Identify which cell holds the provided text, then report its [X, Y] central coordinate. 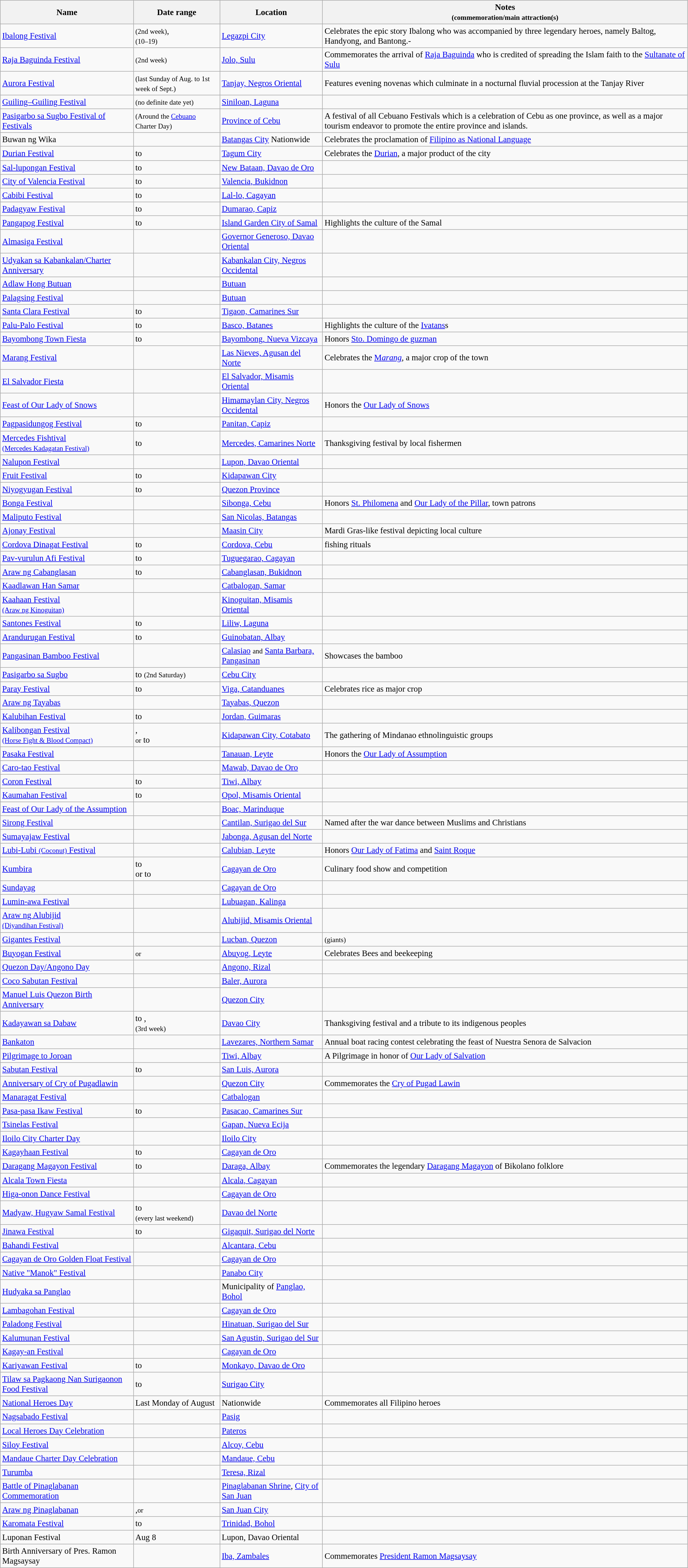
Kabankalan City, Negros Occidental [271, 265]
Pinaglabanan Shrine, City of San Juan [271, 1491]
Pagpasidungog Festival [67, 424]
Lubuagan, Kalinga [271, 902]
El Salvador, Misamis Oriental [271, 381]
Honors Our Lady of Fatima and Saint Roque [505, 850]
Pav-vurulun Afi Festival [67, 558]
Municipality of Panglao, Bohol [271, 1291]
Pilgrimage to Joroan [67, 1056]
New Bataan, Davao de Oro [271, 167]
National Heroes Day [67, 1403]
A Pilgrimage in honor of Our Lady of Salvation [505, 1056]
Celebrates the epic story Ibalong who was accompanied by three legendary heroes, namely Baltog, Handyong, and Bantong.- [505, 36]
Lavezares, Northern Samar [271, 1042]
Jolo, Sulu [271, 60]
Aurora Festival [67, 84]
Alubijid, Misamis Oriental [271, 920]
Lucban, Quezon [271, 939]
Adlaw Hong Butuan [67, 284]
Jordan, Guimaras [271, 716]
Palagsing Festival [67, 298]
San Luis, Aurora [271, 1070]
Sumayajaw Festival [67, 837]
San Nicolas, Batangas [271, 517]
Culinary food show and competition [505, 869]
Buwan ng Wika [67, 140]
Jabonga, Agusan del Norte [271, 837]
Araw ng Tayabas [67, 702]
Abuyog, Leyte [271, 953]
Birth Anniversary of Pres. Ramon Magsaysay [67, 1556]
Bahandi Festival [67, 1245]
Padagyaw Festival [67, 209]
Alcala Town Fiesta [67, 1180]
Panabo City [271, 1273]
Honors the Our Lady of Assumption [505, 754]
Bayombong, Nueva Vizcaya [271, 339]
Coco Sabutan Festival [67, 981]
Thanksgiving festival by local fishermen [505, 443]
Himamaylan City, Negros Occidental [271, 405]
Guiling–Guiling Festival [67, 102]
Boac, Marinduque [271, 809]
Surigao City [271, 1384]
Siloy Festival [67, 1445]
Celebrates Bees and beekeeping [505, 953]
Kalumunan Festival [67, 1338]
Gapan, Nueva Ecija [271, 1125]
Hudyaka sa Panglao [67, 1291]
Tanjay, Negros Oriental [271, 84]
Durian Festival [67, 154]
Tilaw sa Pagkaong Nan Surigaonon Food Festival [67, 1384]
Named after the war dance between Muslims and Christians [505, 823]
Fruit Festival [67, 475]
Lambagohan Festival [67, 1310]
Madyaw, Hugyaw Samal Festival [67, 1213]
Cagayan de Oro Golden Float Festival [67, 1259]
Tanauan, Leyte [271, 754]
Kinoguitan, Misamis Oriental [271, 605]
Basco, Batanes [271, 325]
Commemorates the Cry of Pugad Lawin [505, 1084]
Nationwide [271, 1403]
Mandaue, Cebu [271, 1458]
Udyakan sa Kabankalan/Charter Anniversary [67, 265]
Turumba [67, 1472]
Alcoy, Cebu [271, 1445]
San Agustin, Surigao del Sur [271, 1338]
Kaumahan Festival [67, 795]
Bankaton [67, 1042]
Kalibongan Festival(Horse Fight & Blood Compact) [67, 735]
Native "Manok" Festival [67, 1273]
Niyogyugan Festival [67, 489]
Sabutan Festival [67, 1070]
Valencia, Bukidnon [271, 181]
Quezon Province [271, 489]
Monkayo, Davao de Oro [271, 1366]
Kaadlawan Han Samar [67, 586]
Highlights the culture of the Ivatanss [505, 325]
Iloilo City Charter Day [67, 1139]
Marang Festival [67, 358]
Nagsabado Festival [67, 1417]
Manuel Luis Quezon Birth Anniversary [67, 1000]
Catbalogan, Samar [271, 586]
Highlights the culture of the Samal [505, 223]
Kadayawan sa Dabaw [67, 1023]
Feast of Our Lady of Snows [67, 405]
Alcala, Cagayan [271, 1180]
Calubian, Leyte [271, 850]
Nalupon Festival [67, 462]
Kariyawan Festival [67, 1366]
Honors the Our Lady of Snows [505, 405]
Ajonay Festival [67, 531]
Tagum City [271, 154]
Bayombong Town Fiesta [67, 339]
Mandaue Charter Day Celebration [67, 1458]
Palu-Palo Festival [67, 325]
City of Valencia Festival [67, 181]
Mawab, Davao de Oro [271, 768]
Mardi Gras-like festival depicting local culture [505, 531]
The gathering of Mindanao ethnolinguistic groups [505, 735]
Pasaka Festival [67, 754]
Paray Festival [67, 689]
Maasin City [271, 531]
Siniloan, Laguna [271, 102]
Teresa, Rizal [271, 1472]
Lal-lo, Cagayan [271, 195]
Showcases the bamboo [505, 656]
Coron Festival [67, 781]
,or [176, 1510]
Caro-tao Festival [67, 768]
Kaahaan Festival(Araw ng Kinoguitan) [67, 605]
Island Garden City of Samal [271, 223]
Pateros [271, 1431]
Davao del Norte [271, 1213]
Pasigarbo sa Sugbo [67, 675]
Arandurugan Festival [67, 637]
Opol, Misamis Oriental [271, 795]
Davao City [271, 1023]
Tuguegarao, Cagayan [271, 558]
Thanksgiving festival and a tribute to its indigenous peoples [505, 1023]
Araw ng Pinaglabanan [67, 1510]
Cebu City [271, 675]
Catbalogan [271, 1097]
Higa-onon Dance Festival [67, 1194]
Tigaon, Camarines Sur [271, 311]
Lubi-Lubi (Coconut) Festival [67, 850]
Batangas City Nationwide [271, 140]
Commemorates all Filipino heroes [505, 1403]
Governor Generoso, Davao Oriental [271, 242]
,or to [176, 735]
Santa Clara Festival [67, 311]
Viga, Catanduanes [271, 689]
Guinobatan, Albay [271, 637]
Cantilan, Surigao del Sur [271, 823]
Commemorates President Ramon Magsaysay [505, 1556]
Daraga, Albay [271, 1166]
Sirong Festival [67, 823]
Buyogan Festival [67, 953]
Kidapawan City [271, 475]
Last Monday of August [176, 1403]
Daragang Magayon Festival [67, 1166]
(2nd week),(10–19) [176, 36]
Calasiao and Santa Barbara, Pangasinan [271, 656]
Gigantes Festival [67, 939]
Quezon Day/Angono Day [67, 967]
Liliw, Laguna [271, 623]
Trinidad, Bohol [271, 1524]
Kidapawan City, Cotabato [271, 735]
Pangasinan Bamboo Festival [67, 656]
Celebrates the Durian, a major product of the city [505, 154]
Tsinelas Festival [67, 1125]
Location [271, 12]
Feast of Our Lady of the Assumption [67, 809]
Name [67, 12]
Celebrates rice as major crop [505, 689]
Sal-lupongan Festival [67, 167]
Almasiga Festival [67, 242]
San Juan City [271, 1510]
Pangapog Festival [67, 223]
Anniversary of Cry of Pugadlawin [67, 1084]
Araw ng Alubijid(Diyandihan Festival) [67, 920]
fishing rituals [505, 544]
Santones Festival [67, 623]
Dumarao, Capiz [271, 209]
Bonga Festival [67, 503]
Annual boat racing contest celebrating the feast of Nuestra Senora de Salvacion [505, 1042]
El Salvador Fiesta [67, 381]
to or to [176, 869]
Cabibi Festival [67, 195]
Pasigarbo sa Sugbo Festival of Festivals [67, 121]
Hinatuan, Surigao del Sur [271, 1324]
Legazpi City [271, 36]
Sundayag [67, 888]
to (2nd Saturday) [176, 675]
Celebrates the Marang, a major crop of the town [505, 358]
Las Nieves, Agusan del Norte [271, 358]
Alcantara, Cebu [271, 1245]
Celebrates the proclamation of Filipino as National Language [505, 140]
Cabanglasan, Bukidnon [271, 572]
Pasig [271, 1417]
Sibonga, Cebu [271, 503]
Commemorates the legendary Daragang Magayon of Bikolano folklore [505, 1166]
(last Sunday of Aug. to 1st week of Sept.) [176, 84]
Ibalong Festival [67, 36]
Kagayhaan Festival [67, 1152]
Kalubihan Festival [67, 716]
Honors Sto. Domingo de guzman [505, 339]
Province of Cebu [271, 121]
Pasacao, Camarines Sur [271, 1111]
Lumin-awa Festival [67, 902]
Local Heroes Day Celebration [67, 1431]
Date range [176, 12]
Commemorates the arrival of Raja Baguinda who is credited of spreading the Islam faith to the Sultanate of Sulu [505, 60]
Baler, Aurora [271, 981]
Pasa-pasa Ikaw Festival [67, 1111]
Cordova Dinagat Festival [67, 544]
Mercedes, Camarines Norte [271, 443]
Cordova, Cebu [271, 544]
(giants) [505, 939]
Honors St. Philomena and Our Lady of the Pillar, town patrons [505, 503]
(Around the Cebuano Charter Day) [176, 121]
(2nd week) [176, 60]
Jinawa Festival [67, 1231]
Mercedes Fishtival(Mercedes Kadagatan Festival) [67, 443]
Kumbira [67, 869]
Tayabas, Quezon [271, 702]
(no definite date yet) [176, 102]
Angono, Rizal [271, 967]
Manaragat Festival [67, 1097]
Kagay-an Festival [67, 1352]
Gigaquit, Surigao del Norte [271, 1231]
Iba, Zambales [271, 1556]
Raja Baguinda Festival [67, 60]
Maliputo Festival [67, 517]
Battle of Pinaglabanan Commemoration [67, 1491]
to (every last weekend) [176, 1213]
Notes(commemoration/main attraction(s) [505, 12]
Araw ng Cabanglasan [67, 572]
or [176, 953]
Iloilo City [271, 1139]
Paladong Festival [67, 1324]
Panitan, Capiz [271, 424]
Features evening novenas which culminate in a nocturnal fluvial procession at the Tanjay River [505, 84]
to ,(3rd week) [176, 1023]
Karomata Festival [67, 1524]
Aug 8 [176, 1537]
Luponan Festival [67, 1537]
